Output the [x, y] coordinate of the center of the cell containing the given text.  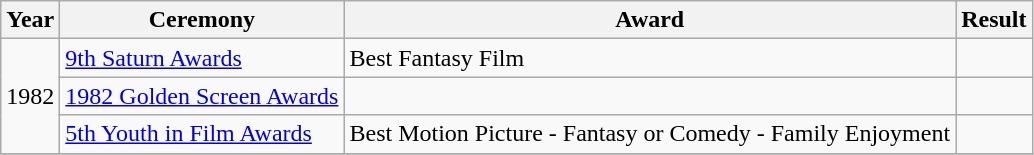
Best Fantasy Film [650, 58]
Year [30, 20]
Award [650, 20]
Best Motion Picture - Fantasy or Comedy - Family Enjoyment [650, 134]
9th Saturn Awards [202, 58]
1982 [30, 96]
Result [994, 20]
5th Youth in Film Awards [202, 134]
1982 Golden Screen Awards [202, 96]
Ceremony [202, 20]
